Detect which cell encompasses the target text, then output its (x, y) center coordinate. 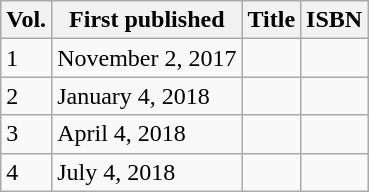
April 4, 2018 (147, 134)
July 4, 2018 (147, 172)
First published (147, 20)
ISBN (334, 20)
Vol. (26, 20)
November 2, 2017 (147, 58)
2 (26, 96)
3 (26, 134)
4 (26, 172)
Title (272, 20)
January 4, 2018 (147, 96)
1 (26, 58)
